Find where the given text appears and provide that cell's center as [X, Y] coordinate. 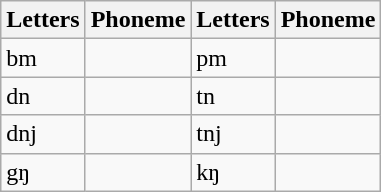
pm [233, 58]
kŋ [233, 172]
bm [43, 58]
tn [233, 96]
dn [43, 96]
dnj [43, 134]
gŋ [43, 172]
tnj [233, 134]
